Determine the (X, Y) coordinate at the center of the cell enclosing the given text.  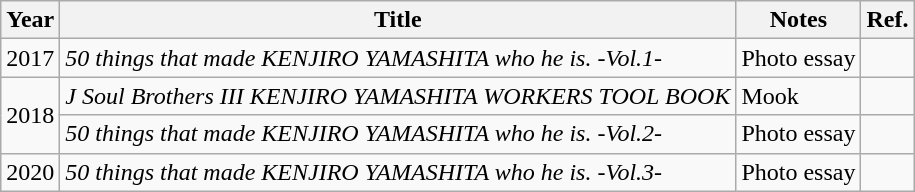
2020 (30, 172)
2018 (30, 115)
Notes (798, 20)
Ref. (888, 20)
Title (398, 20)
2017 (30, 58)
50 things that made KENJIRO YAMASHITA who he is. -Vol.2- (398, 134)
Mook (798, 96)
Year (30, 20)
50 things that made KENJIRO YAMASHITA who he is. -Vol.1- (398, 58)
J Soul Brothers III KENJIRO YAMASHITA WORKERS TOOL BOOK (398, 96)
50 things that made KENJIRO YAMASHITA who he is. -Vol.3- (398, 172)
